For the text-containing cell, return its midpoint in (x, y) coordinate format. 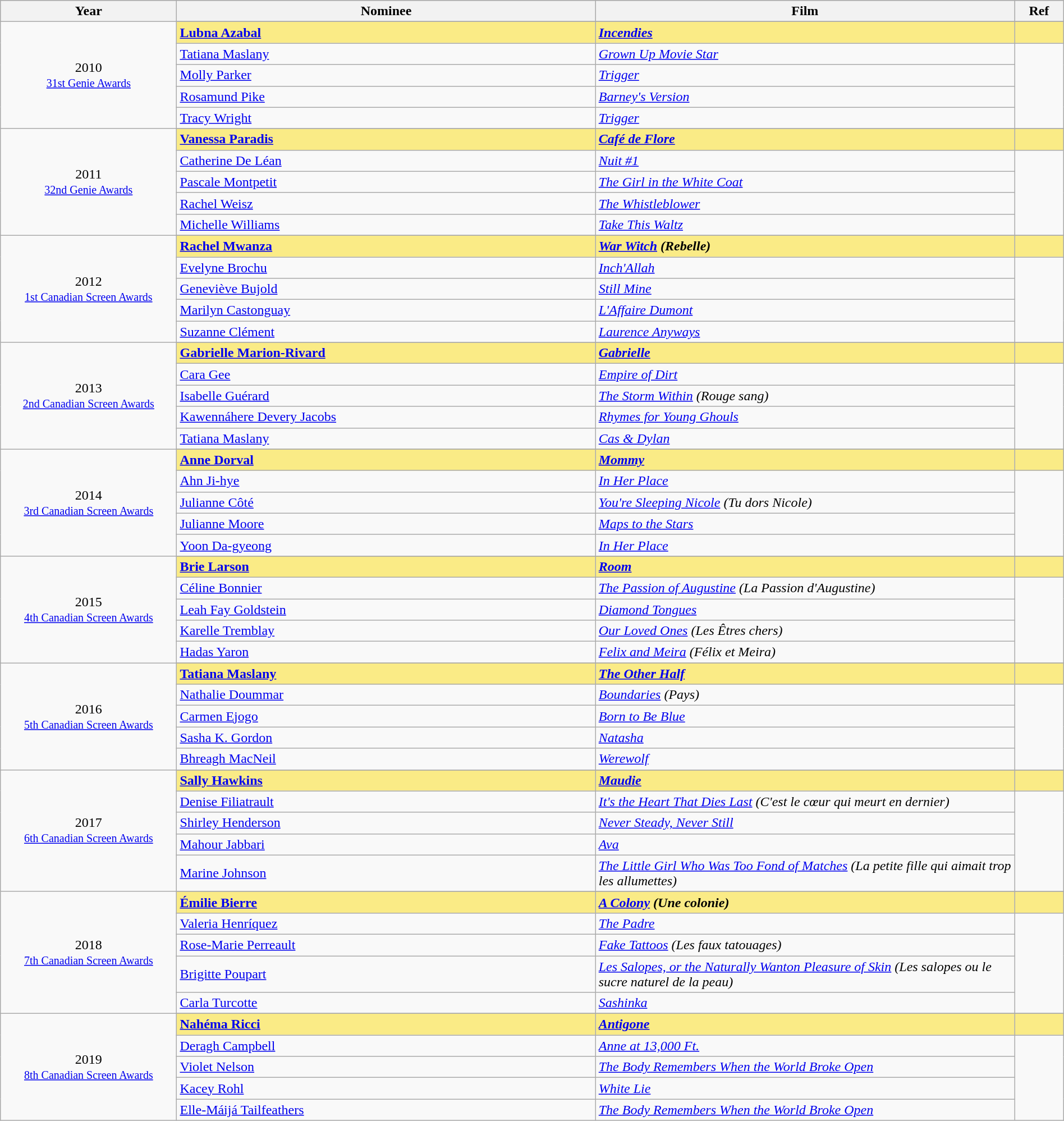
Diamond Tongues (805, 609)
2016 5th Canadian Screen Awards (89, 716)
It's the Heart That Dies Last (C'est le cœur qui meurt en dernier) (805, 802)
Les Salopes, or the Naturally Wanton Pleasure of Skin (Les salopes ou le sucre naturel de la peau) (805, 973)
Karelle Tremblay (386, 631)
Deragh Campbell (386, 1046)
Fake Tattoos (Les faux tatouages) (805, 945)
Laurence Anyways (805, 332)
Nominee (386, 11)
Valeria Henríquez (386, 923)
Marine Johnson (386, 873)
Sashinka (805, 1003)
Film (805, 11)
Nathalie Doummar (386, 695)
Carmen Ejogo (386, 716)
Rachel Weisz (386, 203)
Leah Fay Goldstein (386, 609)
War Witch (Rebelle) (805, 246)
The Little Girl Who Was Too Fond of Matches (La petite fille qui aimait trop les allumettes) (805, 873)
2010 31st Genie Awards (89, 75)
Ava (805, 844)
Cas & Dylan (805, 438)
Nahéma Ricci (386, 1024)
Take This Waltz (805, 225)
Boundaries (Pays) (805, 695)
Rhymes for Young Ghouls (805, 417)
Mahour Jabbari (386, 844)
2013 2nd Canadian Screen Awards (89, 396)
Julianne Moore (386, 524)
Café de Flore (805, 139)
Born to Be Blue (805, 716)
Pascale Montpetit (386, 182)
Yoon Da-gyeong (386, 545)
Marilyn Castonguay (386, 310)
A Colony (Une colonie) (805, 902)
Bhreagh MacNeil (386, 759)
Denise Filiatrault (386, 802)
Émilie Bierre (386, 902)
Geneviève Bujold (386, 289)
2017 6th Canadian Screen Awards (89, 831)
Ref (1039, 11)
The Passion of Augustine (La Passion d'Augustine) (805, 588)
Molly Parker (386, 75)
Carla Turcotte (386, 1003)
Rosamund Pike (386, 97)
The Whistleblower (805, 203)
Violet Nelson (386, 1067)
The Storm Within (Rouge sang) (805, 396)
Maudie (805, 780)
Gabrielle (805, 353)
Anne at 13,000 Ft. (805, 1046)
Never Steady, Never Still (805, 823)
Maps to the Stars (805, 524)
Isabelle Guérard (386, 396)
Room (805, 566)
Year (89, 11)
Nuit #1 (805, 161)
Sally Hawkins (386, 780)
Julianne Côté (386, 502)
Gabrielle Marion-Rivard (386, 353)
Incendies (805, 33)
You're Sleeping Nicole (Tu dors Nicole) (805, 502)
White Lie (805, 1088)
Werewolf (805, 759)
2018 7th Canadian Screen Awards (89, 952)
Lubna Azabal (386, 33)
Inch'Allah (805, 268)
2014 3rd Canadian Screen Awards (89, 502)
Grown Up Movie Star (805, 54)
Mommy (805, 460)
2015 4th Canadian Screen Awards (89, 609)
Felix and Meira (Félix et Meira) (805, 652)
Natasha (805, 738)
2019 8th Canadian Screen Awards (89, 1067)
Vanessa Paradis (386, 139)
Empire of Dirt (805, 374)
Rose-Marie Perreault (386, 945)
Antigone (805, 1024)
2012 1st Canadian Screen Awards (89, 289)
Evelyne Brochu (386, 268)
The Padre (805, 923)
L'Affaire Dumont (805, 310)
Tracy Wright (386, 118)
Brie Larson (386, 566)
The Girl in the White Coat (805, 182)
Catherine De Léan (386, 161)
Michelle Williams (386, 225)
Sasha K. Gordon (386, 738)
Cara Gee (386, 374)
Suzanne Clément (386, 332)
Brigitte Poupart (386, 973)
Elle-Máijá Tailfeathers (386, 1110)
The Other Half (805, 674)
Anne Dorval (386, 460)
Kawennáhere Devery Jacobs (386, 417)
Ahn Ji-hye (386, 481)
2011 32nd Genie Awards (89, 182)
Kacey Rohl (386, 1088)
Rachel Mwanza (386, 246)
Barney's Version (805, 97)
Still Mine (805, 289)
Our Loved Ones (Les Êtres chers) (805, 631)
Hadas Yaron (386, 652)
Céline Bonnier (386, 588)
Shirley Henderson (386, 823)
